Identify which cell holds the provided text, then report its [x, y] central coordinate. 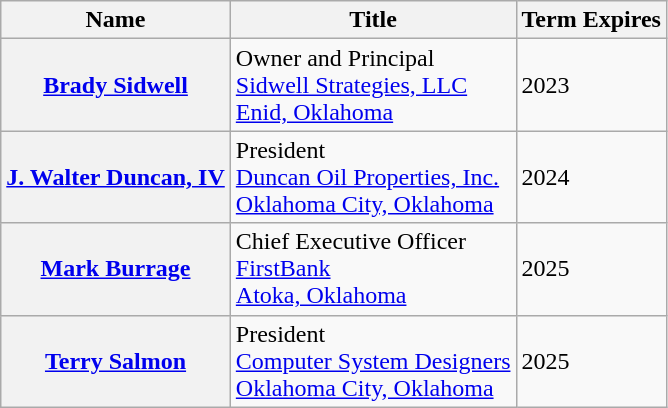
Owner and PrincipalSidwell Strategies, LLCEnid, Oklahoma [373, 85]
J. Walter Duncan, IV [116, 177]
Title [373, 20]
PresidentComputer System DesignersOklahoma City, Oklahoma [373, 361]
Name [116, 20]
Terry Salmon [116, 361]
PresidentDuncan Oil Properties, Inc.Oklahoma City, Oklahoma [373, 177]
Chief Executive OfficerFirstBankAtoka, Oklahoma [373, 269]
Mark Burrage [116, 269]
Term Expires [591, 20]
2024 [591, 177]
Brady Sidwell [116, 85]
2023 [591, 85]
